Return the [x, y] coordinate for the center point of the cell that contains the specified text.  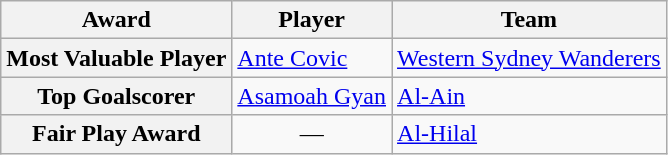
Team [530, 20]
Ante Covic [312, 58]
— [312, 134]
Top Goalscorer [116, 96]
Asamoah Gyan [312, 96]
Fair Play Award [116, 134]
Player [312, 20]
Al-Ain [530, 96]
Award [116, 20]
Most Valuable Player [116, 58]
Al-Hilal [530, 134]
Western Sydney Wanderers [530, 58]
